Locate the cell with the specified text and output its (X, Y) center coordinate. 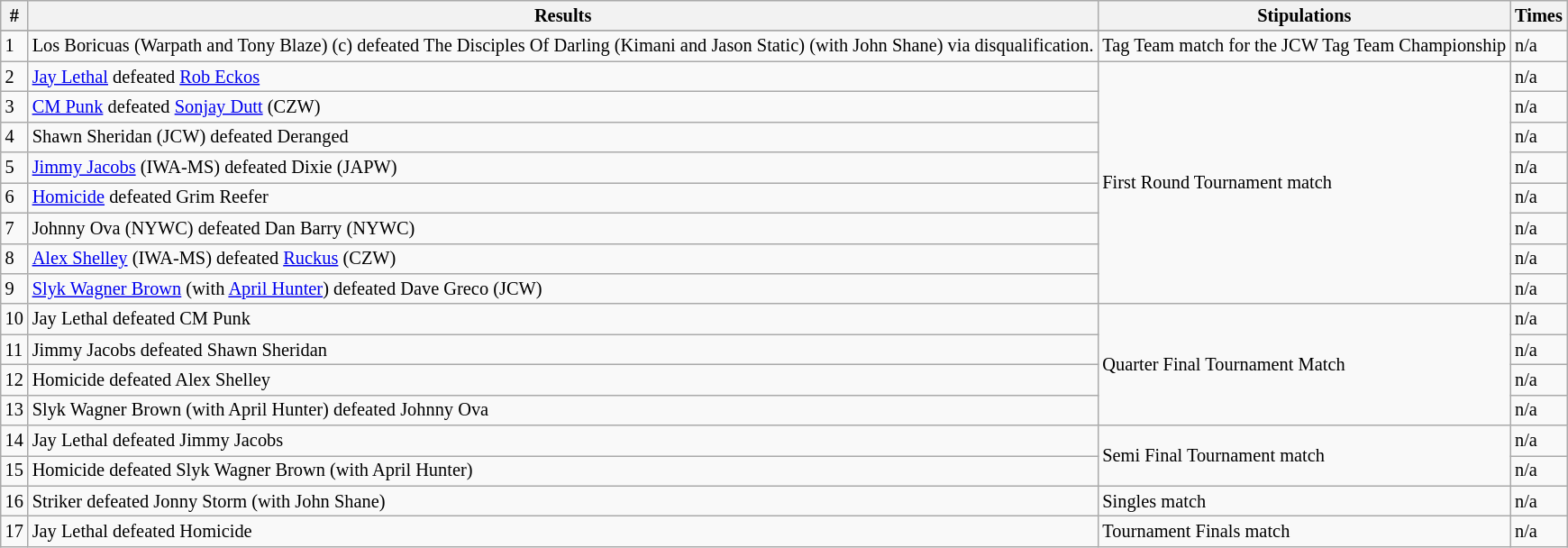
12 (14, 379)
3 (14, 106)
Results (563, 15)
Jay Lethal defeated CM Punk (563, 319)
Jay Lethal defeated Rob Eckos (563, 77)
Homicide defeated Alex Shelley (563, 379)
10 (14, 319)
14 (14, 441)
1 (14, 46)
15 (14, 470)
11 (14, 350)
9 (14, 288)
Tag Team match for the JCW Tag Team Championship (1304, 46)
13 (14, 410)
Johnny Ova (NYWC) defeated Dan Barry (NYWC) (563, 228)
# (14, 15)
Jay Lethal defeated Homicide (563, 531)
Slyk Wagner Brown (with April Hunter) defeated Johnny Ova (563, 410)
Stipulations (1304, 15)
Quarter Final Tournament Match (1304, 364)
Slyk Wagner Brown (with April Hunter) defeated Dave Greco (JCW) (563, 288)
5 (14, 168)
Tournament Finals match (1304, 531)
16 (14, 501)
17 (14, 531)
7 (14, 228)
First Round Tournament match (1304, 182)
Jimmy Jacobs defeated Shawn Sheridan (563, 350)
2 (14, 77)
Jimmy Jacobs (IWA-MS) defeated Dixie (JAPW) (563, 168)
Shawn Sheridan (JCW) defeated Deranged (563, 137)
Homicide defeated Grim Reefer (563, 197)
8 (14, 259)
Alex Shelley (IWA-MS) defeated Ruckus (CZW) (563, 259)
Singles match (1304, 501)
6 (14, 197)
4 (14, 137)
Jay Lethal defeated Jimmy Jacobs (563, 441)
Times (1539, 15)
Semi Final Tournament match (1304, 456)
CM Punk defeated Sonjay Dutt (CZW) (563, 106)
Striker defeated Jonny Storm (with John Shane) (563, 501)
Homicide defeated Slyk Wagner Brown (with April Hunter) (563, 470)
Los Boricuas (Warpath and Tony Blaze) (c) defeated The Disciples Of Darling (Kimani and Jason Static) (with John Shane) via disqualification. (563, 46)
